Return the (X, Y) coordinate for the center point of the cell that contains the specified text.  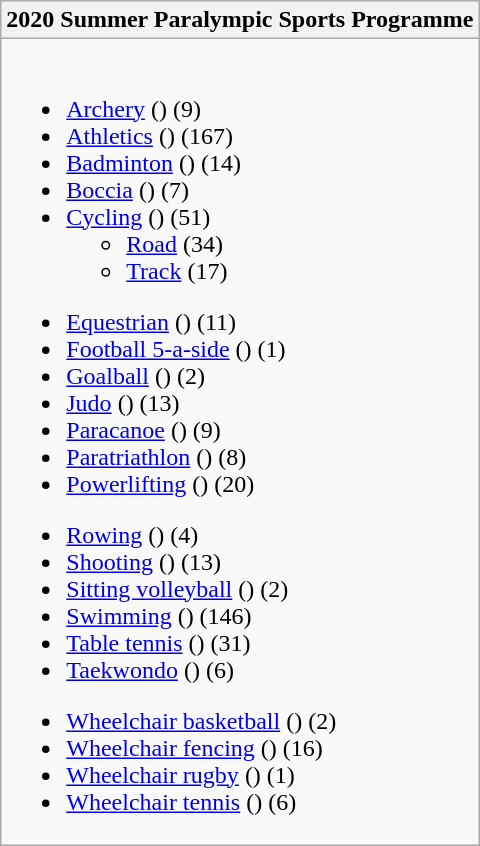
2020 Summer Paralympic Sports Programme (240, 20)
